From the cell containing the given text, extract its center point as (X, Y) coordinate. 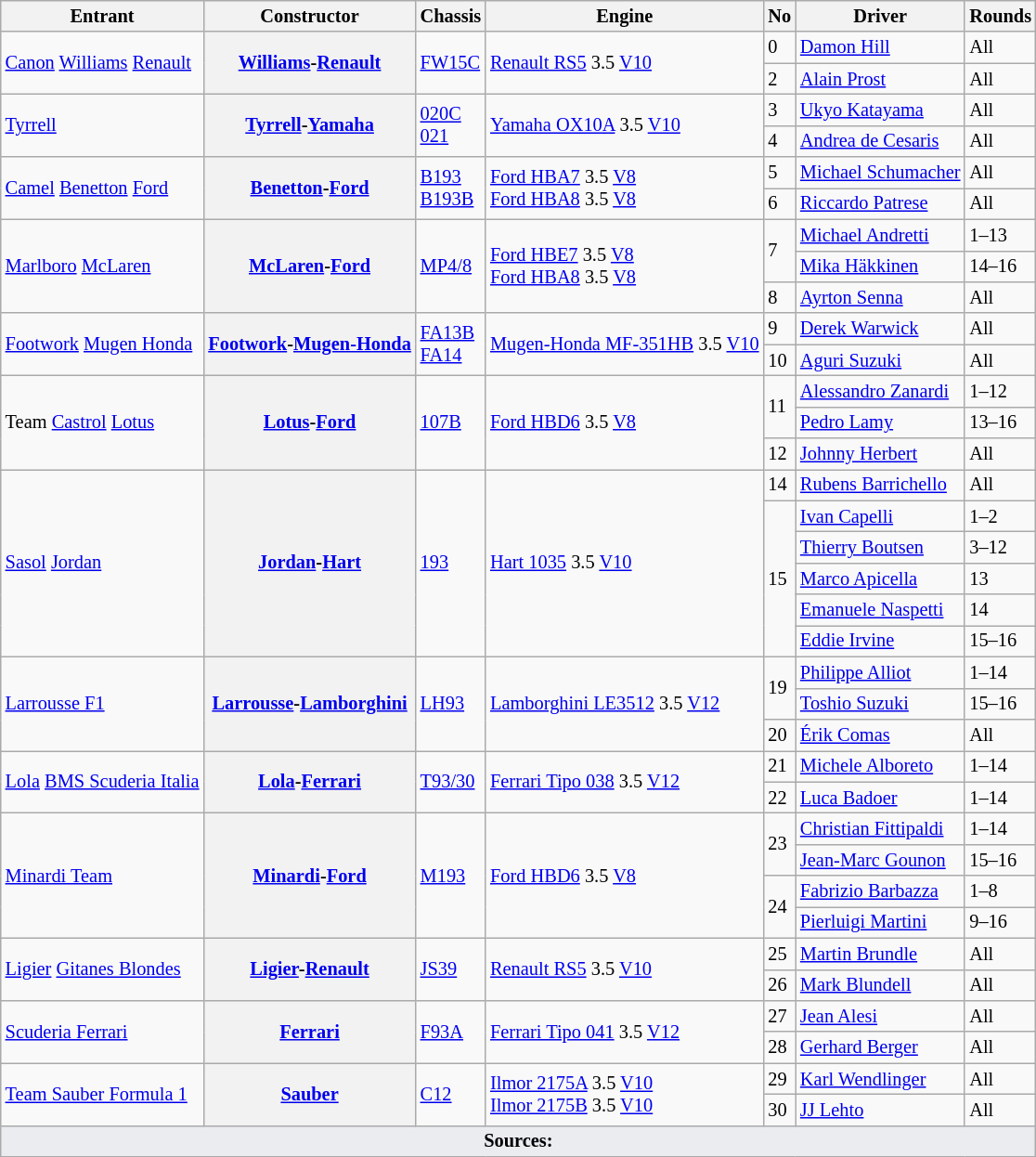
Lotus-Ford (309, 422)
B193B193B (451, 188)
Larrousse F1 (102, 704)
JS39 (451, 969)
22 (780, 798)
Sasol Jordan (102, 563)
Ilmor 2175A 3.5 V10Ilmor 2175B 3.5 V10 (624, 1094)
Sauber (309, 1094)
5 (780, 173)
Ligier-Renault (309, 969)
Rubens Barrichello (880, 485)
Johnny Herbert (880, 454)
Ferrari Tipo 038 3.5 V12 (624, 782)
29 (780, 1079)
Pedro Lamy (880, 422)
14–16 (1001, 266)
6 (780, 203)
McLaren-Ford (309, 266)
F93A (451, 1031)
Ford HBE7 3.5 V8Ford HBA8 3.5 V8 (624, 266)
23 (780, 843)
9–16 (1001, 922)
Tyrrell (102, 124)
Mugen-Honda MF-351HB 3.5 V10 (624, 344)
Constructor (309, 16)
Fabrizio Barbazza (880, 891)
107B (451, 422)
8 (780, 297)
20 (780, 734)
1–8 (1001, 891)
Mika Häkkinen (880, 266)
28 (780, 1047)
Aguri Suzuki (880, 360)
21 (780, 766)
Hart 1035 3.5 V10 (624, 563)
Footwork-Mugen-Honda (309, 344)
24 (780, 906)
Karl Wendlinger (880, 1079)
T93/30 (451, 782)
3 (780, 110)
Andrea de Cesaris (880, 141)
Ukyo Katayama (880, 110)
Damon Hill (880, 47)
19 (780, 687)
30 (780, 1110)
Marco Apicella (880, 578)
Engine (624, 16)
FW15C (451, 63)
Williams-Renault (309, 63)
11 (780, 407)
Ferrari (309, 1031)
Footwork Mugen Honda (102, 344)
C12 (451, 1094)
Toshio Suzuki (880, 704)
15 (780, 578)
Minardi Team (102, 875)
Eddie Irvine (880, 641)
Érik Comas (880, 734)
Lola BMS Scuderia Italia (102, 782)
Camel Benetton Ford (102, 188)
Michael Andretti (880, 235)
1–2 (1001, 516)
Marlboro McLaren (102, 266)
Driver (880, 16)
Minardi-Ford (309, 875)
FA13BFA14 (451, 344)
Yamaha OX10A 3.5 V10 (624, 124)
Jean Alesi (880, 1016)
Gerhard Berger (880, 1047)
Entrant (102, 16)
Tyrrell-Yamaha (309, 124)
9 (780, 329)
No (780, 16)
Christian Fittipaldi (880, 828)
Pierluigi Martini (880, 922)
Philippe Alliot (880, 672)
13–16 (1001, 422)
Benetton-Ford (309, 188)
Canon Williams Renault (102, 63)
Riccardo Patrese (880, 203)
Thierry Boutsen (880, 547)
25 (780, 954)
2 (780, 79)
Ayrton Senna (880, 297)
7 (780, 251)
1–12 (1001, 391)
Larrousse-Lamborghini (309, 704)
Jordan-Hart (309, 563)
12 (780, 454)
Rounds (1001, 16)
Martin Brundle (880, 954)
193 (451, 563)
Team Sauber Formula 1 (102, 1094)
Ivan Capelli (880, 516)
Lola-Ferrari (309, 782)
M193 (451, 875)
MP4/8 (451, 266)
Scuderia Ferrari (102, 1031)
13 (1001, 578)
Ferrari Tipo 041 3.5 V12 (624, 1031)
Jean-Marc Gounon (880, 860)
4 (780, 141)
3–12 (1001, 547)
Team Castrol Lotus (102, 422)
Michael Schumacher (880, 173)
Ford HBA7 3.5 V8Ford HBA8 3.5 V8 (624, 188)
JJ Lehto (880, 1110)
Ligier Gitanes Blondes (102, 969)
Michele Alboreto (880, 766)
Derek Warwick (880, 329)
Alain Prost (880, 79)
27 (780, 1016)
0 (780, 47)
10 (780, 360)
LH93 (451, 704)
Lamborghini LE3512 3.5 V12 (624, 704)
020C021 (451, 124)
Chassis (451, 16)
1–13 (1001, 235)
26 (780, 985)
Luca Badoer (880, 798)
Alessandro Zanardi (880, 391)
Sources: (518, 1141)
Emanuele Naspetti (880, 610)
Mark Blundell (880, 985)
